Capture the cell that displays the provided text and extract its (X, Y) central coordinate. 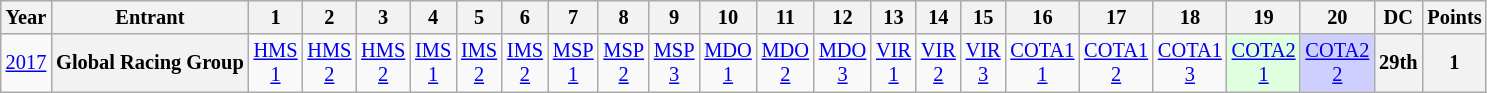
DC (1398, 17)
19 (1264, 17)
COTA11 (1043, 63)
15 (984, 17)
MSP1 (573, 63)
Points (1454, 17)
IMS1 (433, 63)
7 (573, 17)
Entrant (150, 17)
18 (1190, 17)
13 (894, 17)
2017 (26, 63)
VIR2 (938, 63)
COTA22 (1337, 63)
COTA21 (1264, 63)
Year (26, 17)
MSP2 (623, 63)
17 (1116, 17)
11 (786, 17)
9 (674, 17)
MDO1 (728, 63)
8 (623, 17)
HMS1 (276, 63)
MSP3 (674, 63)
3 (383, 17)
Global Racing Group (150, 63)
COTA12 (1116, 63)
4 (433, 17)
10 (728, 17)
COTA13 (1190, 63)
VIR1 (894, 63)
29th (1398, 63)
12 (842, 17)
2 (329, 17)
MDO2 (786, 63)
16 (1043, 17)
6 (525, 17)
14 (938, 17)
MDO3 (842, 63)
VIR3 (984, 63)
20 (1337, 17)
5 (479, 17)
